Detect which cell encompasses the target text, then output its [X, Y] center coordinate. 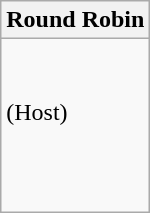
Round Robin [76, 20]
(Host) [76, 126]
